Find where the given text appears and provide that cell's center as [x, y] coordinate. 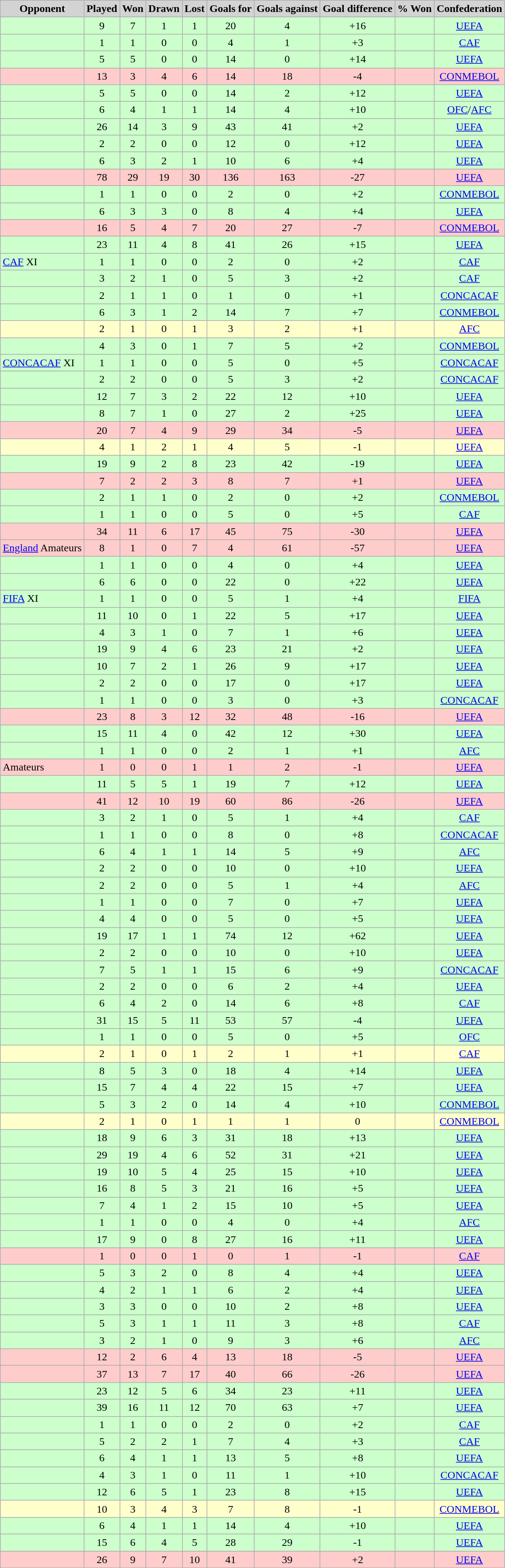
57 [287, 1020]
Won [133, 9]
48 [287, 716]
CAF XI [43, 262]
% Won [415, 9]
45 [230, 531]
+16 [358, 26]
OFC/AFC [470, 110]
Confederation [470, 9]
60 [230, 801]
28 [230, 1542]
+30 [358, 733]
-7 [358, 228]
-19 [358, 464]
61 [287, 548]
66 [287, 1374]
+25 [358, 413]
+21 [358, 1155]
Opponent [43, 9]
52 [230, 1155]
53 [230, 1020]
75 [287, 531]
136 [230, 177]
70 [230, 1408]
25 [230, 1172]
163 [287, 177]
Goals for [230, 9]
Goals against [287, 9]
CONCACAF XI [43, 363]
-30 [358, 531]
FIFA XI [43, 599]
86 [287, 801]
OFC [470, 1037]
+62 [358, 936]
37 [102, 1374]
England Amateurs [43, 548]
43 [230, 127]
-57 [358, 548]
Goal difference [358, 9]
40 [230, 1374]
78 [102, 177]
-27 [358, 177]
Drawn [164, 9]
Played [102, 9]
+22 [358, 582]
63 [287, 1408]
32 [230, 716]
+13 [358, 1138]
Lost [194, 9]
Amateurs [43, 767]
-16 [358, 716]
74 [230, 936]
30 [194, 177]
FIFA [470, 599]
